Scan for the cell matching the given text and deliver its (x, y) coordinate at center. 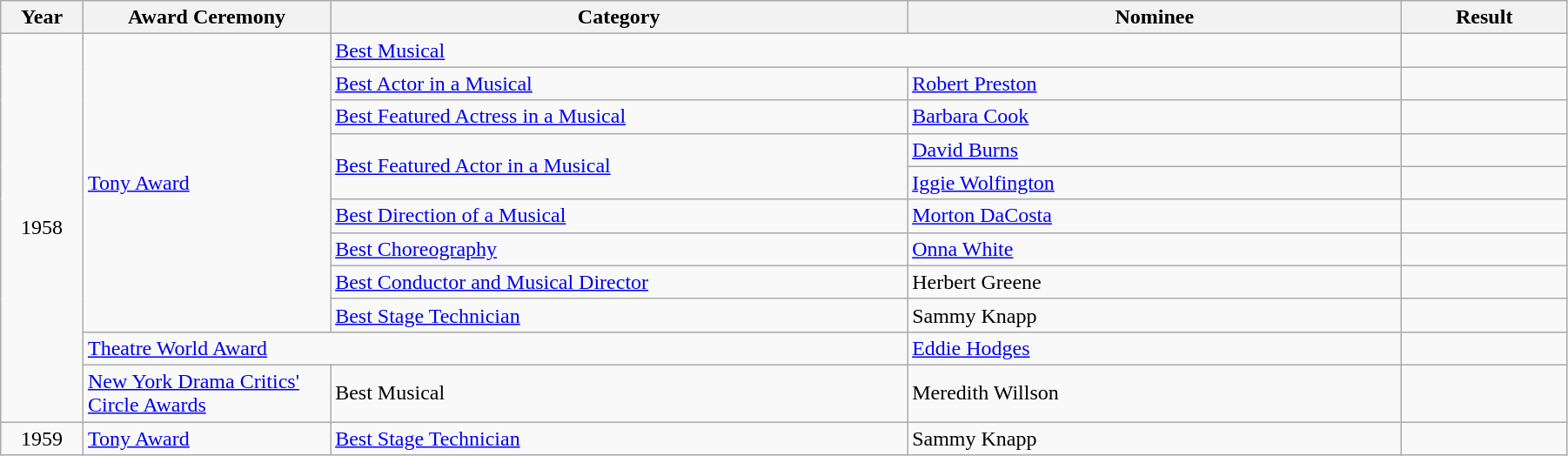
David Burns (1155, 150)
Best Featured Actress in a Musical (620, 117)
Barbara Cook (1155, 117)
Meredith Willson (1155, 393)
Result (1484, 17)
1958 (42, 228)
New York Drama Critics' Circle Awards (206, 393)
Best Featured Actor in a Musical (620, 166)
Best Choreography (620, 249)
Herbert Greene (1155, 282)
Best Conductor and Musical Director (620, 282)
Category (620, 17)
Best Actor in a Musical (620, 84)
Robert Preston (1155, 84)
Award Ceremony (206, 17)
Theatre World Award (494, 348)
Eddie Hodges (1155, 348)
Onna White (1155, 249)
Nominee (1155, 17)
Morton DaCosta (1155, 216)
Year (42, 17)
1959 (42, 438)
Iggie Wolfington (1155, 183)
Best Direction of a Musical (620, 216)
